For the text-containing cell, return its midpoint in [x, y] coordinate format. 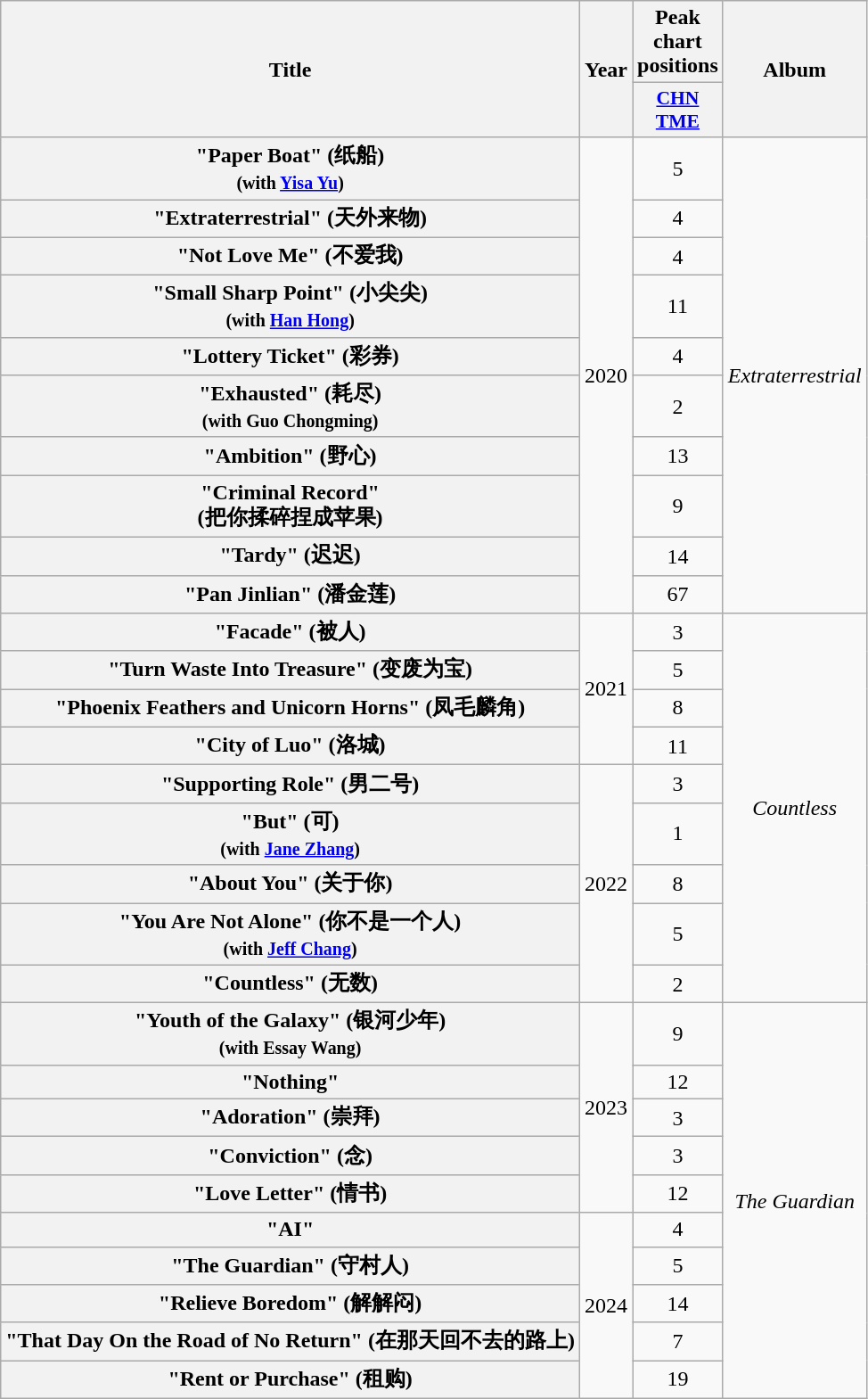
67 [678, 594]
2021 [606, 689]
"Exhausted" (耗尽)(with Guo Chongming) [291, 407]
"The Guardian" (守村人) [291, 1266]
"Countless" (无数) [291, 984]
"Turn Waste Into Treasure" (变废为宝) [291, 671]
2022 [606, 885]
Extraterrestrial [795, 375]
CHN TME [678, 111]
"Criminal Record"(把你揉碎捏成苹果) [291, 506]
"Youth of the Galaxy" (银河少年)(with Essay Wang) [291, 1034]
"Tardy" (迟迟) [291, 556]
2024 [606, 1305]
"Rent or Purchase" (租购) [291, 1380]
"Conviction" (念) [291, 1156]
2023 [606, 1107]
Album [795, 70]
"Love Letter" (情书) [291, 1193]
"Supporting Role" (男二号) [291, 785]
"Lottery Ticket" (彩券) [291, 357]
13 [678, 457]
Year [606, 70]
"Pan Jinlian" (潘金莲) [291, 594]
"Phoenix Feathers and Unicorn Horns" (凤毛麟角) [291, 708]
"Paper Boat" (纸船)(with Yisa Yu) [291, 169]
"Relieve Boredom" (解解闷) [291, 1304]
"AI" [291, 1230]
"Adoration" (崇拜) [291, 1118]
"Nothing" [291, 1082]
19 [678, 1380]
"About You" (关于你) [291, 885]
"You Are Not Alone" (你不是一个人)(with Jeff Chang) [291, 934]
"City of Luo" (洛城) [291, 745]
"Not Love Me" (不爱我) [291, 257]
"Ambition" (野心) [291, 457]
"Extraterrestrial" (天外来物) [291, 219]
Title [291, 70]
1 [678, 834]
2020 [606, 375]
Peak chart positions [678, 42]
"Facade" (被人) [291, 633]
"But" (可)(with Jane Zhang) [291, 834]
"That Day On the Road of No Return" (在那天回不去的路上) [291, 1341]
7 [678, 1341]
"Small Sharp Point" (小尖尖)(with Han Hong) [291, 307]
Countless [795, 808]
The Guardian [795, 1201]
